Determine the [X, Y] coordinate at the center of the cell enclosing the given text.  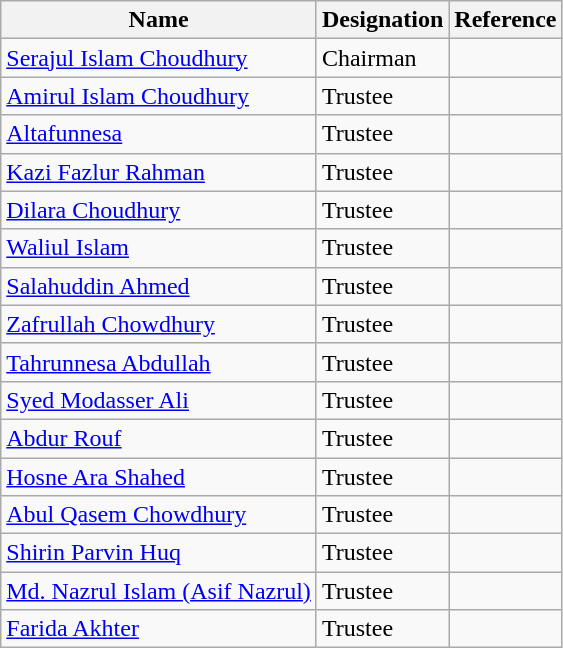
Reference [506, 20]
Md. Nazrul Islam (Asif Nazrul) [159, 591]
Abul Qasem Chowdhury [159, 515]
Kazi Fazlur Rahman [159, 172]
Altafunnesa [159, 134]
Salahuddin Ahmed [159, 286]
Abdur Rouf [159, 438]
Dilara Choudhury [159, 210]
Waliul Islam [159, 248]
Syed Modasser Ali [159, 400]
Serajul Islam Choudhury [159, 58]
Farida Akhter [159, 629]
Name [159, 20]
Hosne Ara Shahed [159, 477]
Designation [382, 20]
Zafrullah Chowdhury [159, 324]
Tahrunnesa Abdullah [159, 362]
Shirin Parvin Huq [159, 553]
Chairman [382, 58]
Amirul Islam Choudhury [159, 96]
